Identify which cell holds the provided text, then report its [x, y] central coordinate. 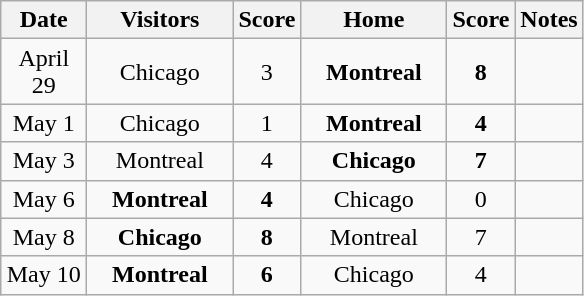
May 8 [44, 237]
0 [481, 199]
May 1 [44, 123]
April 29 [44, 72]
Visitors [160, 20]
Home [374, 20]
Notes [549, 20]
Date [44, 20]
6 [267, 275]
May 10 [44, 275]
3 [267, 72]
1 [267, 123]
May 6 [44, 199]
May 3 [44, 161]
